Find where the given text appears and provide that cell's center as [X, Y] coordinate. 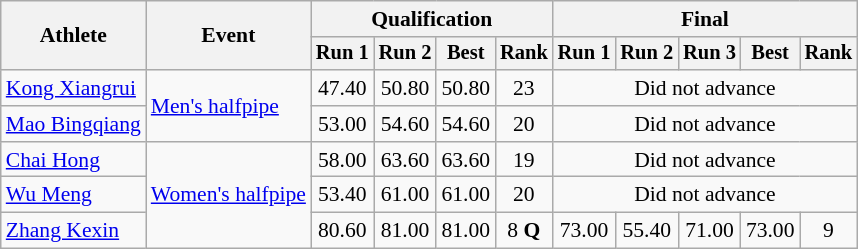
Athlete [74, 36]
Qualification [432, 19]
Chai Hong [74, 160]
19 [524, 160]
47.40 [342, 88]
Kong Xiangrui [74, 88]
23 [524, 88]
Zhang Kexin [74, 231]
Women's halfpipe [228, 196]
53.00 [342, 124]
Men's halfpipe [228, 106]
Wu Meng [74, 195]
Event [228, 36]
9 [829, 231]
Mao Bingqiang [74, 124]
Final [705, 19]
55.40 [646, 231]
53.40 [342, 195]
71.00 [710, 231]
8 Q [524, 231]
58.00 [342, 160]
80.60 [342, 231]
Run 3 [710, 54]
